Locate the cell with the specified text and output its (x, y) center coordinate. 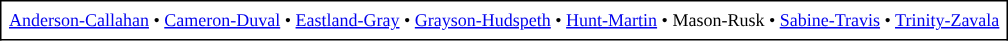
Anderson-Callahan • Cameron-Duval • Eastland-Gray • Grayson-Hudspeth • Hunt-Martin • Mason-Rusk • Sabine-Travis • Trinity-Zavala (504, 20)
